Determine the (X, Y) coordinate at the center of the cell enclosing the given text.  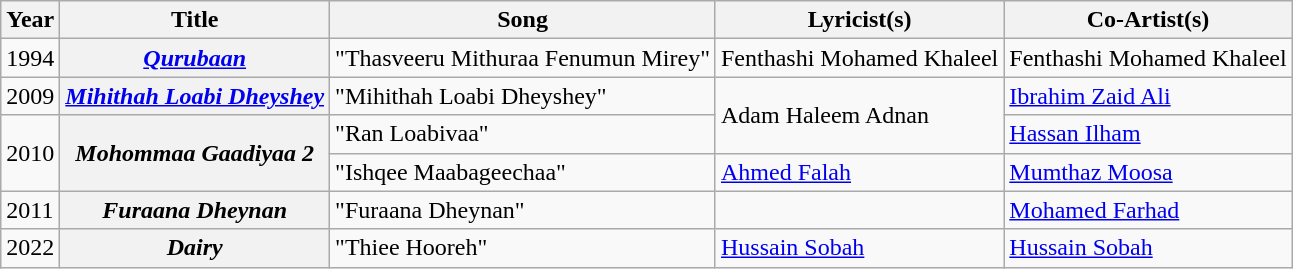
Year (30, 20)
Co-Artist(s) (1148, 20)
Title (195, 20)
"Thasveeru Mithuraa Fenumun Mirey" (523, 58)
Hassan Ilham (1148, 134)
2011 (30, 210)
"Ishqee Maabageechaa" (523, 172)
"Ran Loabivaa" (523, 134)
Qurubaan (195, 58)
Lyricist(s) (859, 20)
Mihithah Loabi Dheyshey (195, 96)
Ahmed Falah (859, 172)
"Thiee Hooreh" (523, 248)
1994 (30, 58)
Mumthaz Moosa (1148, 172)
Ibrahim Zaid Ali (1148, 96)
2010 (30, 153)
Dairy (195, 248)
2009 (30, 96)
2022 (30, 248)
Mohamed Farhad (1148, 210)
Furaana Dheynan (195, 210)
"Mihithah Loabi Dheyshey" (523, 96)
"Furaana Dheynan" (523, 210)
Song (523, 20)
Adam Haleem Adnan (859, 115)
Mohommaa Gaadiyaa 2 (195, 153)
